Pinpoint the cell where the given text exists, returning its (X, Y) midpoint coordinate. 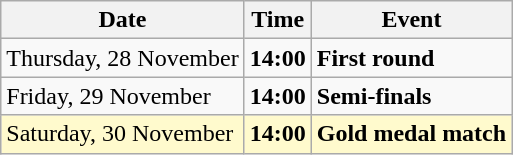
Semi-finals (411, 96)
Friday, 29 November (122, 96)
Saturday, 30 November (122, 134)
Event (411, 20)
Thursday, 28 November (122, 58)
Time (278, 20)
Gold medal match (411, 134)
Date (122, 20)
First round (411, 58)
